Identify which cell holds the provided text, then report its [X, Y] central coordinate. 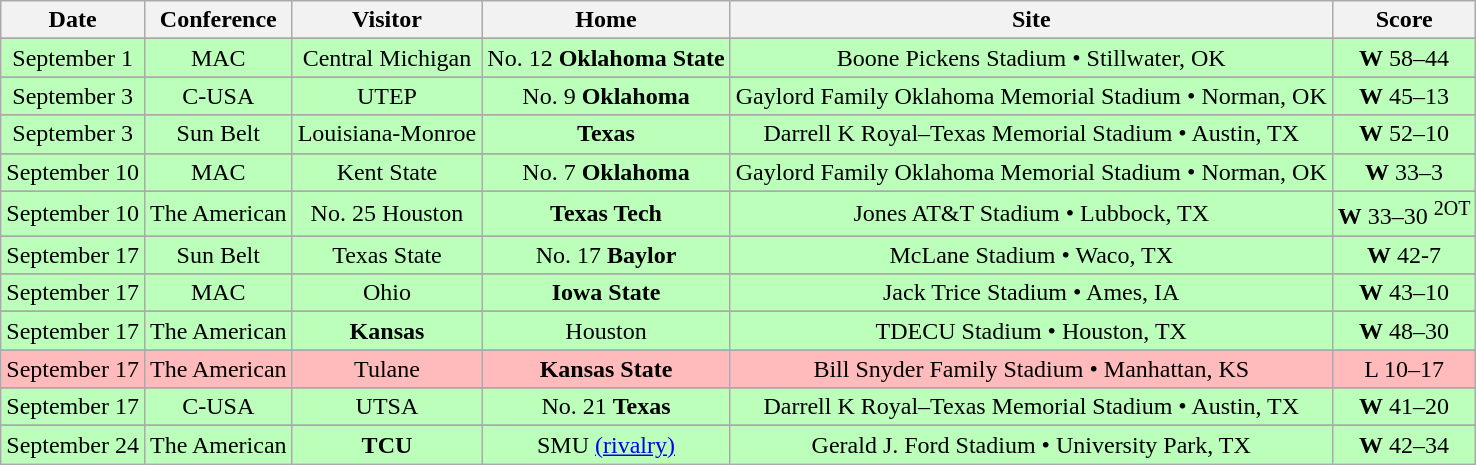
Site [1031, 20]
Score [1404, 20]
SMU (rivalry) [606, 445]
Conference [218, 20]
UTSA [387, 407]
Kansas [387, 331]
W 43–10 [1404, 293]
Texas Tech [606, 214]
No. 9 Oklahoma [606, 96]
No. 17 Baylor [606, 255]
Kent State [387, 172]
Bill Snyder Family Stadium • Manhattan, KS [1031, 369]
Louisiana-Monroe [387, 134]
W 48–30 [1404, 331]
McLane Stadium • Waco, TX [1031, 255]
Home [606, 20]
W 52–10 [1404, 134]
TDECU Stadium • Houston, TX [1031, 331]
September 24 [73, 445]
No. 12 Oklahoma State [606, 58]
Texas [606, 134]
Iowa State [606, 293]
No. 25 Houston [387, 214]
September 1 [73, 58]
Jones AT&T Stadium • Lubbock, TX [1031, 214]
W 42–34 [1404, 445]
W 58–44 [1404, 58]
No. 21 Texas [606, 407]
Jack Trice Stadium • Ames, IA [1031, 293]
W 41–20 [1404, 407]
L 10–17 [1404, 369]
TCU [387, 445]
No. 7 Oklahoma [606, 172]
Houston [606, 331]
Central Michigan [387, 58]
Boone Pickens Stadium • Stillwater, OK [1031, 58]
Texas State [387, 255]
Date [73, 20]
Kansas State [606, 369]
Ohio [387, 293]
UTEP [387, 96]
Tulane [387, 369]
W 45–13 [1404, 96]
Visitor [387, 20]
Gerald J. Ford Stadium • University Park, TX [1031, 445]
W 33–3 [1404, 172]
W 33–30 2OT [1404, 214]
W 42-7 [1404, 255]
